Find where the given text appears and provide that cell's center as [x, y] coordinate. 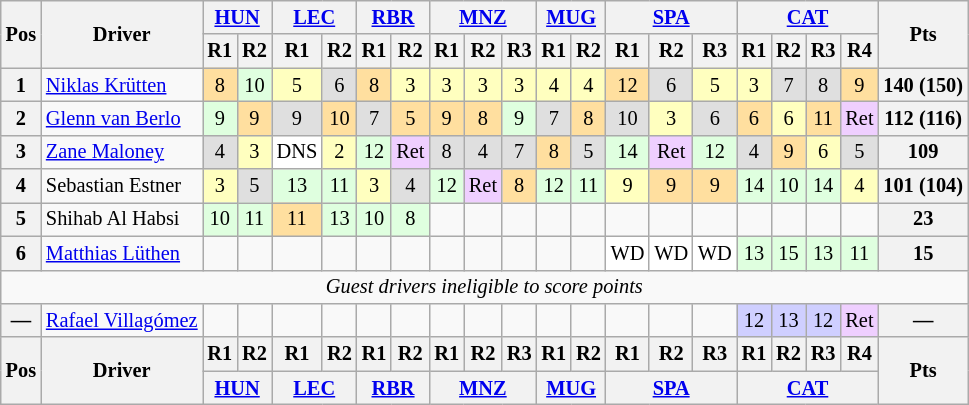
Matthias Lüthen [122, 253]
Rafael Villagómez [122, 320]
140 (150) [923, 85]
Guest drivers ineligible to score points [484, 287]
112 (116) [923, 118]
DNS [297, 152]
101 (104) [923, 186]
Shihab Al Habsi [122, 219]
1 [21, 85]
23 [923, 219]
Niklas Krütten [122, 85]
Sebastian Estner [122, 186]
109 [923, 152]
Glenn van Berlo [122, 118]
Zane Maloney [122, 152]
